Identify which cell holds the provided text, then report its (x, y) central coordinate. 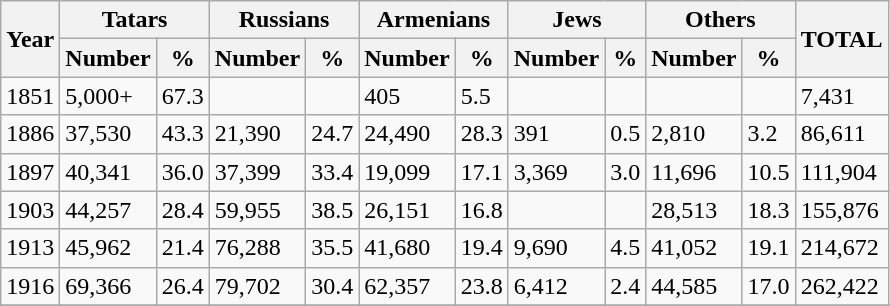
44,585 (694, 286)
0.5 (626, 134)
45,962 (108, 248)
1903 (30, 210)
28.3 (482, 134)
111,904 (842, 172)
3.2 (768, 134)
28,513 (694, 210)
19,099 (407, 172)
41,680 (407, 248)
Jews (576, 20)
4.5 (626, 248)
Year (30, 39)
41,052 (694, 248)
37,399 (257, 172)
26.4 (182, 286)
35.5 (332, 248)
2.4 (626, 286)
405 (407, 96)
TOTAL (842, 39)
17.1 (482, 172)
5.5 (482, 96)
40,341 (108, 172)
21.4 (182, 248)
79,702 (257, 286)
19.4 (482, 248)
62,357 (407, 286)
30.4 (332, 286)
33.4 (332, 172)
155,876 (842, 210)
37,530 (108, 134)
18.3 (768, 210)
Tatars (134, 20)
38.5 (332, 210)
391 (556, 134)
10.5 (768, 172)
19.1 (768, 248)
Russians (284, 20)
24,490 (407, 134)
1886 (30, 134)
69,366 (108, 286)
7,431 (842, 96)
9,690 (556, 248)
1913 (30, 248)
43.3 (182, 134)
1851 (30, 96)
2,810 (694, 134)
262,422 (842, 286)
44,257 (108, 210)
86,611 (842, 134)
76,288 (257, 248)
Armenians (434, 20)
5,000+ (108, 96)
11,696 (694, 172)
Others (720, 20)
1916 (30, 286)
67.3 (182, 96)
28.4 (182, 210)
17.0 (768, 286)
214,672 (842, 248)
3.0 (626, 172)
23.8 (482, 286)
24.7 (332, 134)
3,369 (556, 172)
36.0 (182, 172)
1897 (30, 172)
26,151 (407, 210)
16.8 (482, 210)
6,412 (556, 286)
21,390 (257, 134)
59,955 (257, 210)
